Scan for the cell matching the given text and deliver its [X, Y] coordinate at center. 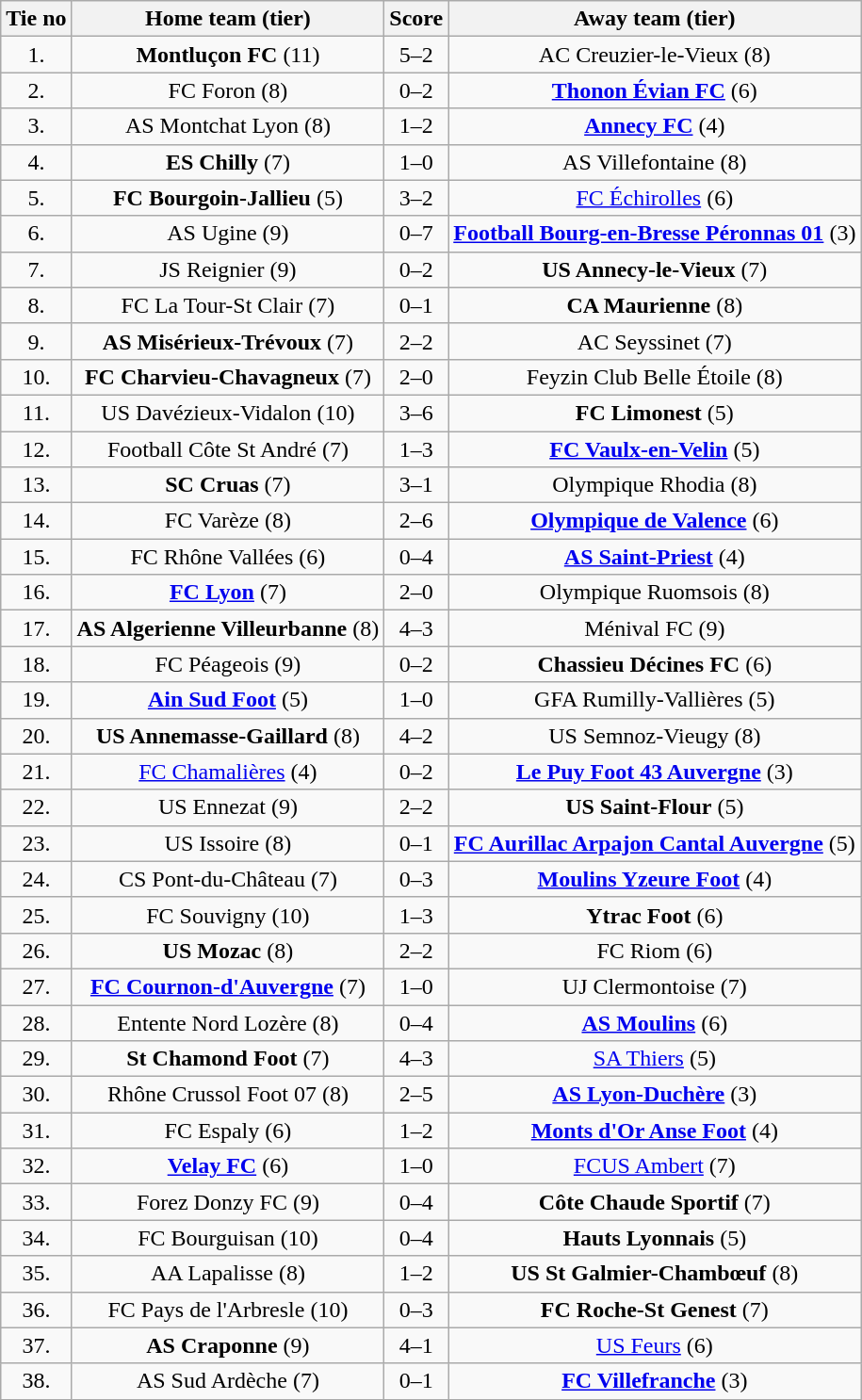
26. [36, 951]
3–1 [416, 485]
AS Algerienne Villeurbanne (8) [228, 628]
FC Villefranche (3) [655, 1381]
33. [36, 1202]
30. [36, 1095]
28. [36, 1022]
FC Pays de l'Arbresle (10) [228, 1310]
FC Espaly (6) [228, 1131]
FCUS Ambert (7) [655, 1166]
St Chamond Foot (7) [228, 1059]
AS Craponne (9) [228, 1345]
AA Lapalisse (8) [228, 1274]
FC Bourguisan (10) [228, 1238]
AS Lyon-Duchère (3) [655, 1095]
AS Misérieux-Trévoux (7) [228, 341]
FC Charvieu-Chavagneux (7) [228, 377]
34. [36, 1238]
29. [36, 1059]
16. [36, 593]
Football Côte St André (7) [228, 449]
Feyzin Club Belle Étoile (8) [655, 377]
32. [36, 1166]
7. [36, 269]
US Mozac (8) [228, 951]
FC Varèze (8) [228, 521]
13. [36, 485]
US Annecy-le-Vieux (7) [655, 269]
CS Pont-du-Château (7) [228, 879]
Thonon Évian FC (6) [655, 90]
FC Riom (6) [655, 951]
5. [36, 198]
GFA Rumilly-Vallières (5) [655, 700]
Tie no [36, 19]
Le Puy Foot 43 Auvergne (3) [655, 772]
36. [36, 1310]
37. [36, 1345]
11. [36, 413]
AS Villefontaine (8) [655, 162]
AC Seyssinet (7) [655, 341]
0–7 [416, 234]
US Ennezat (9) [228, 807]
14. [36, 521]
38. [36, 1381]
22. [36, 807]
17. [36, 628]
1. [36, 55]
US Semnoz-Vieugy (8) [655, 736]
Forez Donzy FC (9) [228, 1202]
2. [36, 90]
FC Roche-St Genest (7) [655, 1310]
Velay FC (6) [228, 1166]
3–6 [416, 413]
US St Galmier-Chambœuf (8) [655, 1274]
US Davézieux-Vidalon (10) [228, 413]
9. [36, 341]
35. [36, 1274]
6. [36, 234]
Monts d'Or Anse Foot (4) [655, 1131]
FC Lyon (7) [228, 593]
AS Ugine (9) [228, 234]
AS Saint-Priest (4) [655, 557]
10. [36, 377]
27. [36, 986]
Olympique Rhodia (8) [655, 485]
Score [416, 19]
FC Chamalières (4) [228, 772]
FC Échirolles (6) [655, 198]
24. [36, 879]
5–2 [416, 55]
8. [36, 305]
Olympique Ruomsois (8) [655, 593]
Hauts Lyonnais (5) [655, 1238]
CA Maurienne (8) [655, 305]
Football Bourg-en-Bresse Péronnas 01 (3) [655, 234]
AC Creuzier-le-Vieux (8) [655, 55]
Home team (tier) [228, 19]
FC Limonest (5) [655, 413]
ES Chilly (7) [228, 162]
US Feurs (6) [655, 1345]
Ain Sud Foot (5) [228, 700]
AS Sud Ardèche (7) [228, 1381]
20. [36, 736]
FC Aurillac Arpajon Cantal Auvergne (5) [655, 843]
25. [36, 915]
Moulins Yzeure Foot (4) [655, 879]
Annecy FC (4) [655, 126]
23. [36, 843]
Olympique de Valence (6) [655, 521]
31. [36, 1131]
US Saint-Flour (5) [655, 807]
JS Reignier (9) [228, 269]
3–2 [416, 198]
3. [36, 126]
Montluçon FC (11) [228, 55]
SA Thiers (5) [655, 1059]
4–2 [416, 736]
AS Montchat Lyon (8) [228, 126]
19. [36, 700]
UJ Clermontoise (7) [655, 986]
FC Cournon-d'Auvergne (7) [228, 986]
15. [36, 557]
FC Bourgoin-Jallieu (5) [228, 198]
4–1 [416, 1345]
12. [36, 449]
FC Vaulx-en-Velin (5) [655, 449]
AS Moulins (6) [655, 1022]
FC Rhône Vallées (6) [228, 557]
Rhône Crussol Foot 07 (8) [228, 1095]
US Issoire (8) [228, 843]
Ytrac Foot (6) [655, 915]
4. [36, 162]
21. [36, 772]
2–6 [416, 521]
18. [36, 664]
Côte Chaude Sportif (7) [655, 1202]
FC Foron (8) [228, 90]
FC La Tour-St Clair (7) [228, 305]
FC Péageois (9) [228, 664]
US Annemasse-Gaillard (8) [228, 736]
Away team (tier) [655, 19]
Chassieu Décines FC (6) [655, 664]
2–5 [416, 1095]
Ménival FC (9) [655, 628]
FC Souvigny (10) [228, 915]
SC Cruas (7) [228, 485]
Entente Nord Lozère (8) [228, 1022]
